Return the (X, Y) coordinate for the center point of the cell that contains the specified text.  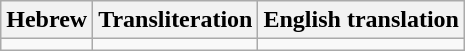
English translation (361, 20)
Transliteration (176, 20)
Hebrew (47, 20)
